Identify which cell holds the provided text, then report its (X, Y) central coordinate. 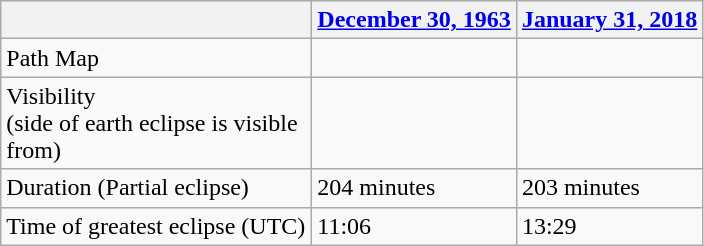
Time of greatest eclipse (UTC) (156, 226)
December 30, 1963 (414, 20)
January 31, 2018 (609, 20)
13:29 (609, 226)
204 minutes (414, 188)
203 minutes (609, 188)
Visibility (side of earth eclipse is visible from) (156, 123)
Duration (Partial eclipse) (156, 188)
11:06 (414, 226)
Path Map (156, 58)
